Find where the given text appears and provide that cell's center as (x, y) coordinate. 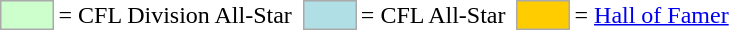
= CFL Division All-Star (175, 15)
= CFL All-Star (433, 15)
